Detect which cell encompasses the target text, then output its [x, y] center coordinate. 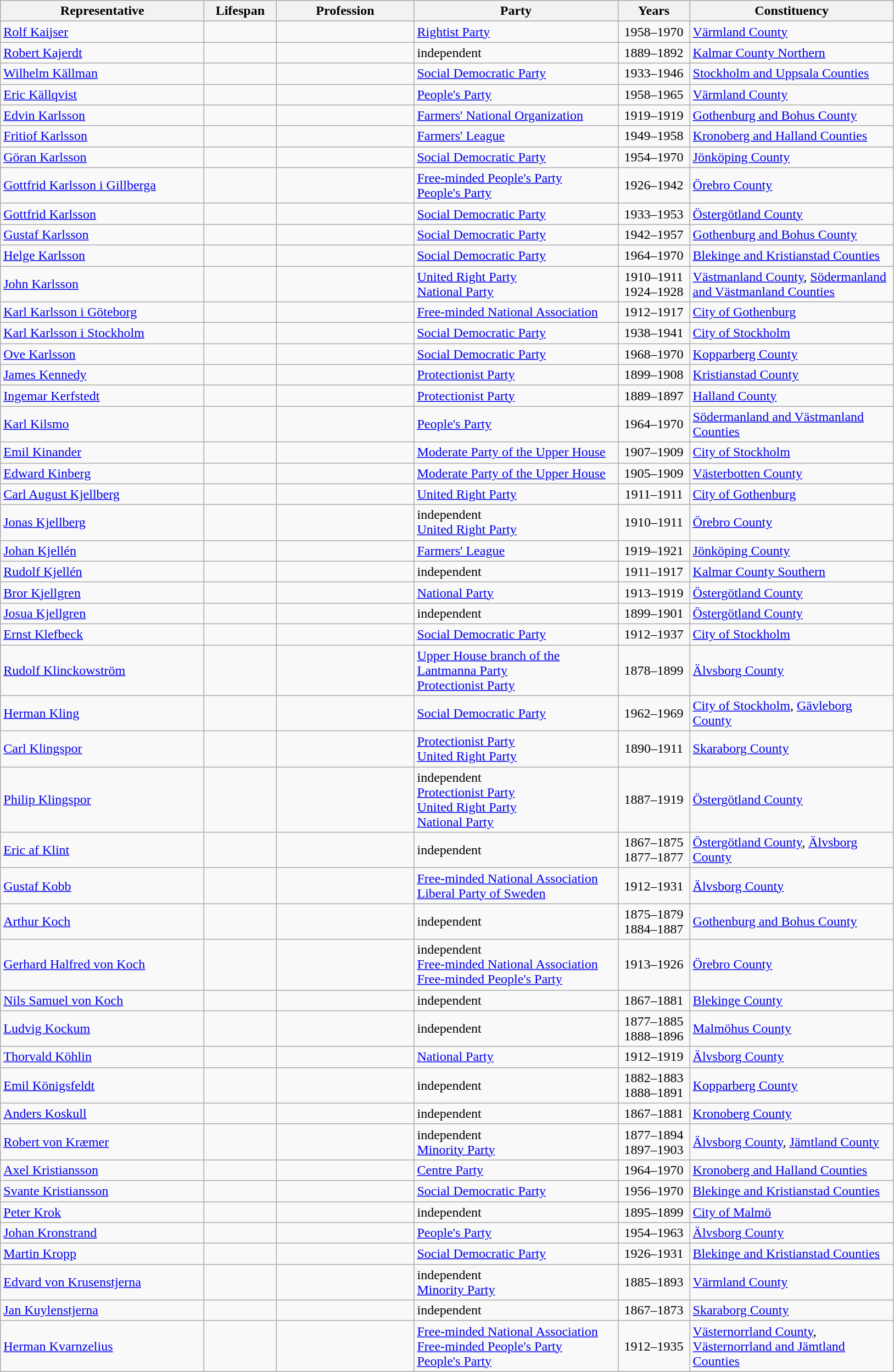
1926–1931 [653, 1254]
1954–1970 [653, 157]
Gottfrid Karlsson i Gillberga [102, 186]
Free-minded National Association Liberal Party of Sweden [516, 886]
1912–1917 [653, 312]
John Karlsson [102, 283]
1956–1970 [653, 1191]
1907–1909 [653, 452]
Rightist Party [516, 32]
Ludvig Kockum [102, 1029]
Edward Kinberg [102, 473]
Martin Kropp [102, 1254]
Axel Kristiansson [102, 1170]
1867–1873 [653, 1311]
1905–1909 [653, 473]
1887–1919 [653, 799]
Blekinge County [792, 1000]
Helge Karlsson [102, 255]
1912–1935 [653, 1346]
1933–1953 [653, 214]
Rudolf Klinckowström [102, 670]
Västernorrland County, Västernorrland and Jämtland Counties [792, 1346]
1878–1899 [653, 670]
1912–1931 [653, 886]
1949–1958 [653, 136]
Karl Karlsson i Stockholm [102, 333]
Västmanland County, Södermanland and Västmanland Counties [792, 283]
Johan Kronstrand [102, 1233]
1910–1911 [653, 523]
1867–18751877–1877 [653, 850]
1954–1963 [653, 1233]
Robert von Kræmer [102, 1142]
1910–19111924–1928 [653, 283]
1933–1946 [653, 74]
Svante Kristiansson [102, 1191]
United Right Party National Party [516, 283]
1911–1911 [653, 494]
1913–1926 [653, 965]
Profession [345, 11]
Carl August Kjellberg [102, 494]
United Right Party [516, 494]
Ove Karlsson [102, 354]
Södermanland and Västmanland Counties [792, 424]
Protectionist Party United Right Party [516, 749]
Emil Königsfeldt [102, 1085]
James Kennedy [102, 375]
Kalmar County Northern [792, 53]
1962–1969 [653, 714]
Gustaf Karlsson [102, 234]
Anders Koskull [102, 1113]
Philip Klingspor [102, 799]
City of Stockholm, Gävleborg County [792, 714]
Free-minded National Association [516, 312]
Stockholm and Uppsala Counties [792, 74]
Jan Kuylenstjerna [102, 1311]
Arthur Koch [102, 921]
1911–1917 [653, 572]
1958–1965 [653, 94]
independent United Right Party [516, 523]
City of Malmö [792, 1212]
Upper House branch of the Lantmanna Party Protectionist Party [516, 670]
Josua Kjellgren [102, 613]
Wilhelm Källman [102, 74]
1895–1899 [653, 1212]
1889–1897 [653, 396]
1942–1957 [653, 234]
Eric Källqvist [102, 94]
1912–1937 [653, 634]
Eric af Klint [102, 850]
Free-minded National Association Free-minded People's Party People's Party [516, 1346]
independent Protectionist Party United Right Party National Party [516, 799]
1890–1911 [653, 749]
Halland County [792, 396]
Kronoberg County [792, 1113]
1938–1941 [653, 333]
Kristianstad County [792, 375]
1875–18791884–1887 [653, 921]
1913–1919 [653, 592]
Rudolf Kjellén [102, 572]
independent Free-minded National Association Free-minded People's Party [516, 965]
Herman Kvarnzelius [102, 1346]
Gerhard Halfred von Koch [102, 965]
1919–1921 [653, 551]
Constituency [792, 11]
1877–18941897–1903 [653, 1142]
1919–1919 [653, 115]
Karl Kilsmo [102, 424]
Free-minded People's Party People's Party [516, 186]
Kalmar County Southern [792, 572]
Karl Karlsson i Göteborg [102, 312]
Jonas Kjellberg [102, 523]
Ernst Klefbeck [102, 634]
Years [653, 11]
Älvsborg County, Jämtland County [792, 1142]
Västerbotten County [792, 473]
Centre Party [516, 1170]
1912–1919 [653, 1057]
1958–1970 [653, 32]
Gottfrid Karlsson [102, 214]
1882–18831888–1891 [653, 1085]
Peter Krok [102, 1212]
Representative [102, 11]
Ingemar Kerfstedt [102, 396]
Lifespan [241, 11]
Malmöhus County [792, 1029]
Emil Kinander [102, 452]
Edvard von Krusenstjerna [102, 1283]
1899–1901 [653, 613]
1899–1908 [653, 375]
Farmers' National Organization [516, 115]
1877–18851888–1896 [653, 1029]
Johan Kjellén [102, 551]
Östergötland County, Älvsborg County [792, 850]
Carl Klingspor [102, 749]
1889–1892 [653, 53]
Bror Kjellgren [102, 592]
Herman Kling [102, 714]
Edvin Karlsson [102, 115]
Thorvald Köhlin [102, 1057]
Göran Karlsson [102, 157]
Party [516, 11]
1926–1942 [653, 186]
Nils Samuel von Koch [102, 1000]
1885–1893 [653, 1283]
1968–1970 [653, 354]
Rolf Kaijser [102, 32]
Gustaf Kobb [102, 886]
Fritiof Karlsson [102, 136]
Robert Kajerdt [102, 53]
